Pinpoint the cell where the given text exists, returning its [x, y] midpoint coordinate. 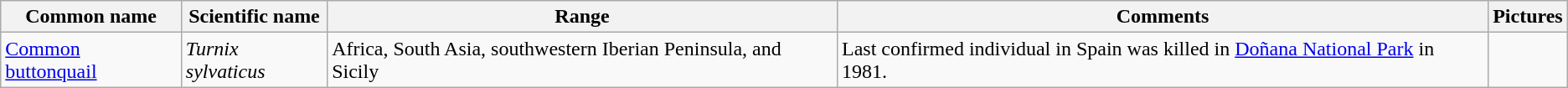
Scientific name [254, 17]
Common name [91, 17]
Africa, South Asia, southwestern Iberian Peninsula, and Sicily [583, 60]
Turnix sylvaticus [254, 60]
Common buttonquail [91, 60]
Last confirmed individual in Spain was killed in Doñana National Park in 1981. [1163, 60]
Range [583, 17]
Comments [1163, 17]
Pictures [1528, 17]
